Pinpoint the cell where the given text exists, returning its (x, y) midpoint coordinate. 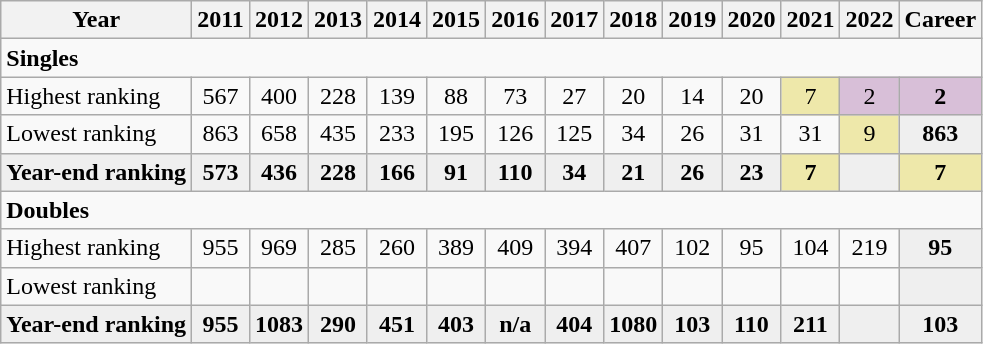
Year (96, 20)
2021 (810, 20)
102 (692, 248)
567 (221, 96)
14 (692, 96)
219 (870, 248)
2012 (278, 20)
969 (278, 248)
2011 (221, 20)
2015 (456, 20)
n/a (516, 324)
125 (574, 134)
404 (574, 324)
9 (870, 134)
2016 (516, 20)
394 (574, 248)
407 (634, 248)
73 (516, 96)
2017 (574, 20)
2013 (338, 20)
2018 (634, 20)
Doubles (492, 210)
1083 (278, 324)
88 (456, 96)
260 (396, 248)
2022 (870, 20)
139 (396, 96)
290 (338, 324)
285 (338, 248)
233 (396, 134)
436 (278, 172)
27 (574, 96)
435 (338, 134)
21 (634, 172)
2020 (752, 20)
166 (396, 172)
2019 (692, 20)
91 (456, 172)
451 (396, 324)
573 (221, 172)
211 (810, 324)
1080 (634, 324)
400 (278, 96)
403 (456, 324)
389 (456, 248)
Career (940, 20)
104 (810, 248)
195 (456, 134)
409 (516, 248)
Singles (492, 58)
126 (516, 134)
23 (752, 172)
658 (278, 134)
2014 (396, 20)
